Capture the cell that displays the provided text and extract its (x, y) central coordinate. 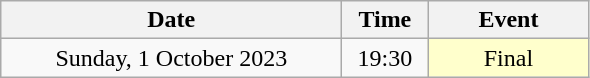
Event (508, 20)
Final (508, 58)
19:30 (385, 58)
Sunday, 1 October 2023 (172, 58)
Time (385, 20)
Date (172, 20)
